Scan for the cell matching the given text and deliver its (x, y) coordinate at center. 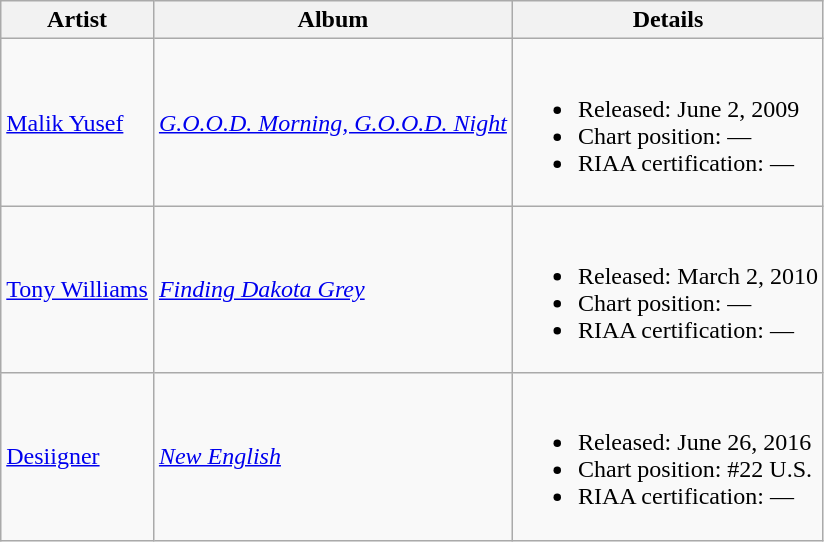
Album (332, 20)
Artist (78, 20)
Released: June 26, 2016Chart position: #22 U.S.RIAA certification: — (668, 456)
Details (668, 20)
Released: March 2, 2010Chart position: —RIAA certification: — (668, 290)
Released: June 2, 2009Chart position: —RIAA certification: — (668, 122)
New English (332, 456)
Finding Dakota Grey (332, 290)
Malik Yusef (78, 122)
G.O.O.D. Morning, G.O.O.D. Night (332, 122)
Tony Williams (78, 290)
Desiigner (78, 456)
